Search for the cell housing the specified text and yield its [x, y] center coordinate. 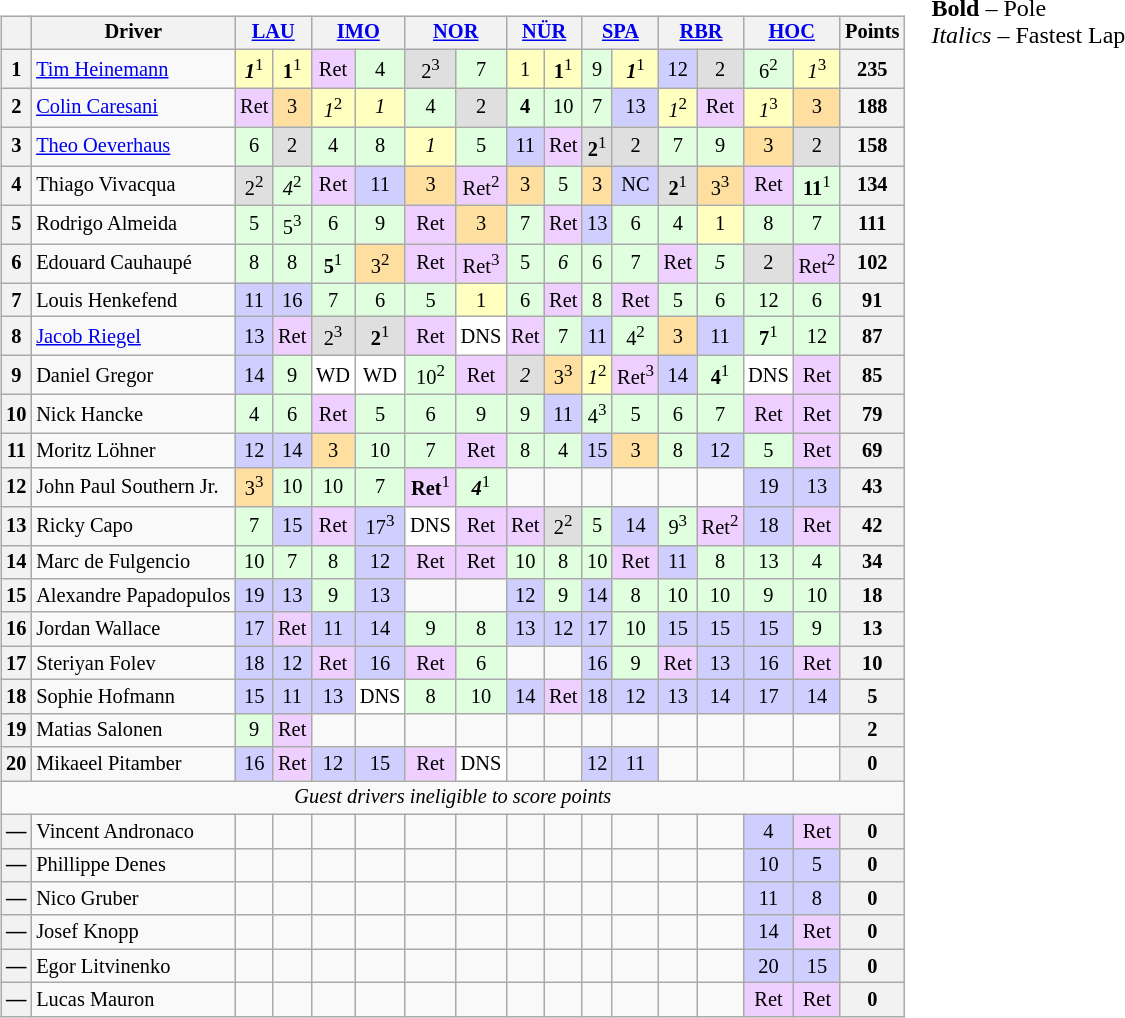
Ret1 [430, 486]
Driver [133, 33]
Alexandre Papadopulos [133, 596]
Phillippe Denes [133, 865]
Guest drivers ineligible to score points [452, 798]
John Paul Southern Jr. [133, 486]
85 [872, 376]
32 [380, 264]
235 [872, 68]
Theo Oeverhaus [133, 146]
Jacob Riegel [133, 336]
LAU [273, 33]
HOC [792, 33]
188 [872, 108]
Moritz Löhner [133, 451]
71 [768, 336]
Edouard Cauhaupé [133, 264]
93 [678, 526]
87 [872, 336]
Egor Litvinenko [133, 966]
IMO [358, 33]
Points [872, 33]
51 [333, 264]
Ricky Capo [133, 526]
69 [872, 451]
Rodrigo Almeida [133, 224]
91 [872, 300]
Marc de Fulgencio [133, 562]
Louis Henkefend [133, 300]
34 [872, 562]
134 [872, 186]
79 [872, 414]
62 [768, 68]
Lucas Mauron [133, 1000]
Vincent Andronaco [133, 831]
Josef Knopp [133, 932]
Steriyan Folev [133, 663]
Mikaeel Pitamber [133, 764]
NC [635, 186]
RBR [701, 33]
SPA [620, 33]
Jordan Wallace [133, 629]
173 [380, 526]
Colin Caresani [133, 108]
Nick Hancke [133, 414]
Tim Heinemann [133, 68]
53 [292, 224]
Sophie Hofmann [133, 697]
NOR [456, 33]
Matias Salonen [133, 730]
Thiago Vivacqua [133, 186]
Nico Gruber [133, 899]
NÜR [544, 33]
Daniel Gregor [133, 376]
158 [872, 146]
